Detect which cell encompasses the target text, then output its (X, Y) center coordinate. 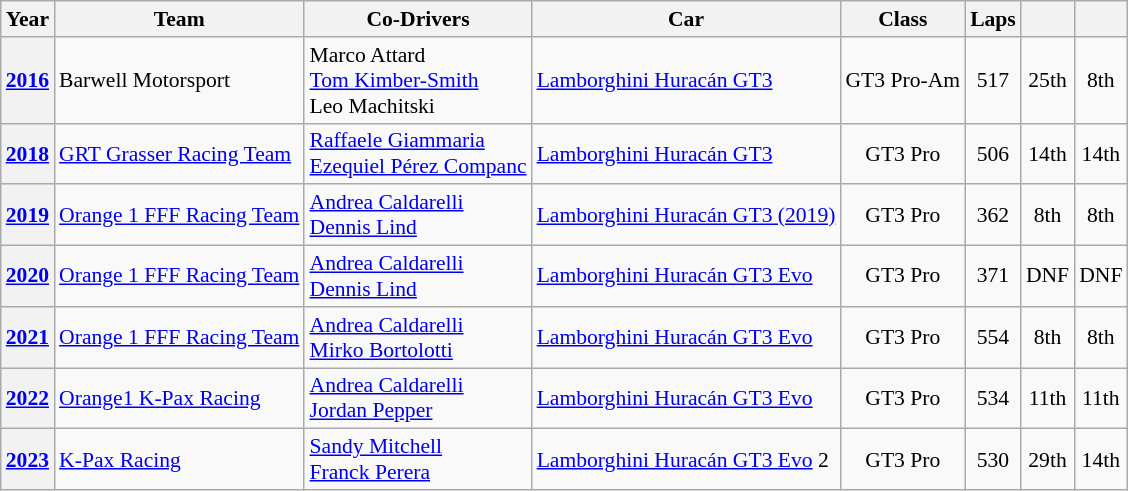
Andrea Caldarelli Mirko Bortolotti (418, 338)
29th (1048, 460)
Andrea Caldarelli Jordan Pepper (418, 398)
2016 (28, 80)
2022 (28, 398)
Orange1 K-Pax Racing (179, 398)
2023 (28, 460)
Barwell Motorsport (179, 80)
530 (993, 460)
GT3 Pro-Am (902, 80)
371 (993, 276)
Class (902, 19)
2018 (28, 154)
Raffaele Giammaria Ezequiel Pérez Companc (418, 154)
506 (993, 154)
362 (993, 216)
2019 (28, 216)
Sandy Mitchell Franck Perera (418, 460)
2021 (28, 338)
534 (993, 398)
Team (179, 19)
Marco Attard Tom Kimber-Smith Leo Machitski (418, 80)
Car (686, 19)
Laps (993, 19)
Lamborghini Huracán GT3 (2019) (686, 216)
GRT Grasser Racing Team (179, 154)
517 (993, 80)
25th (1048, 80)
2020 (28, 276)
Year (28, 19)
554 (993, 338)
K-Pax Racing (179, 460)
Lamborghini Huracán GT3 Evo 2 (686, 460)
Co-Drivers (418, 19)
